Provide the (X, Y) coordinate of the cell's center where the given text is located.  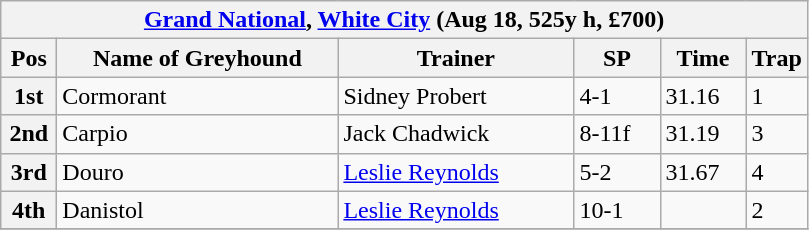
4 (776, 172)
31.16 (703, 96)
4-1 (617, 96)
2nd (29, 134)
3rd (29, 172)
Sidney Probert (456, 96)
31.67 (703, 172)
Cormorant (198, 96)
5-2 (617, 172)
Trainer (456, 58)
8-11f (617, 134)
Grand National, White City (Aug 18, 525y h, £700) (404, 20)
1st (29, 96)
2 (776, 210)
Time (703, 58)
Trap (776, 58)
Name of Greyhound (198, 58)
SP (617, 58)
Douro (198, 172)
Danistol (198, 210)
Jack Chadwick (456, 134)
Pos (29, 58)
Carpio (198, 134)
3 (776, 134)
31.19 (703, 134)
1 (776, 96)
10-1 (617, 210)
4th (29, 210)
